Capture the cell that displays the provided text and extract its (X, Y) central coordinate. 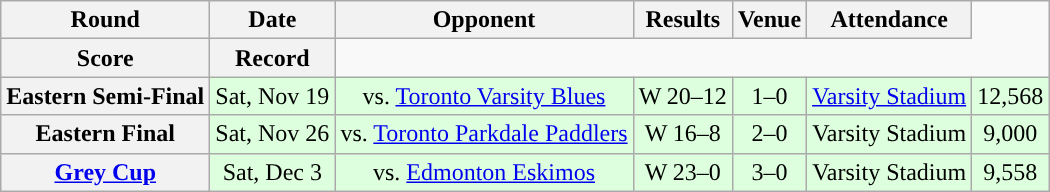
vs. Toronto Varsity Blues (484, 96)
12,568 (1010, 96)
1–0 (769, 96)
Venue (769, 20)
Sat, Dec 3 (272, 172)
3–0 (769, 172)
2–0 (769, 134)
Sat, Nov 19 (272, 96)
Attendance (890, 20)
Sat, Nov 26 (272, 134)
Eastern Semi-Final (106, 96)
Results (682, 20)
9,000 (1010, 134)
Score (106, 58)
W 16–8 (682, 134)
Grey Cup (106, 172)
Date (272, 20)
Eastern Final (106, 134)
vs. Edmonton Eskimos (484, 172)
Round (106, 20)
9,558 (1010, 172)
Opponent (484, 20)
W 20–12 (682, 96)
W 23–0 (682, 172)
vs. Toronto Parkdale Paddlers (484, 134)
Record (272, 58)
